Identify which cell holds the provided text, then report its (X, Y) central coordinate. 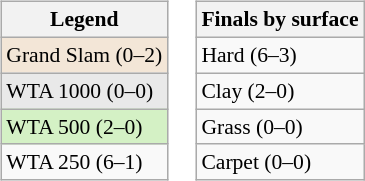
WTA 500 (2–0) (84, 127)
WTA 1000 (0–0) (84, 91)
WTA 250 (6–1) (84, 162)
Grand Slam (0–2) (84, 55)
Finals by surface (280, 20)
Hard (6–3) (280, 55)
Carpet (0–0) (280, 162)
Grass (0–0) (280, 127)
Legend (84, 20)
Clay (2–0) (280, 91)
